Capture the cell that displays the provided text and extract its (x, y) central coordinate. 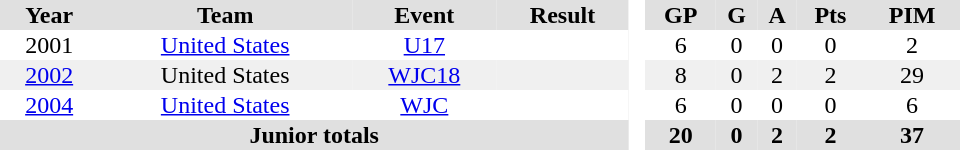
Year (49, 15)
37 (912, 135)
GP (681, 15)
WJC (424, 105)
A (778, 15)
WJC18 (424, 75)
Event (424, 15)
Result (563, 15)
2002 (49, 75)
U17 (424, 45)
Pts (830, 15)
PIM (912, 15)
Team (225, 15)
8 (681, 75)
2004 (49, 105)
29 (912, 75)
Junior totals (314, 135)
2001 (49, 45)
G (737, 15)
20 (681, 135)
